Determine the [X, Y] coordinate at the center of the cell enclosing the given text.  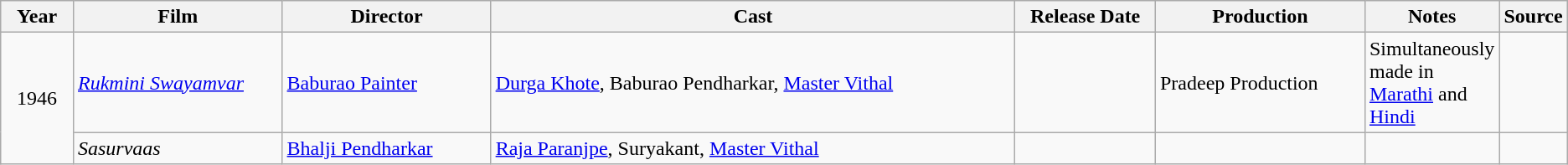
Bhalji Pendharkar [387, 148]
Year [37, 17]
1946 [37, 99]
Release Date [1086, 17]
Baburao Painter [387, 82]
Cast [753, 17]
Notes [1431, 17]
Film [178, 17]
Production [1260, 17]
Simultaneously made in Marathi and Hindi [1431, 82]
Sasurvaas [178, 148]
Raja Paranjpe, Suryakant, Master Vithal [753, 148]
Rukmini Swayamvar [178, 82]
Durga Khote, Baburao Pendharkar, Master Vithal [753, 82]
Director [387, 17]
Source [1533, 17]
Pradeep Production [1260, 82]
